Detect which cell encompasses the target text, then output its [X, Y] center coordinate. 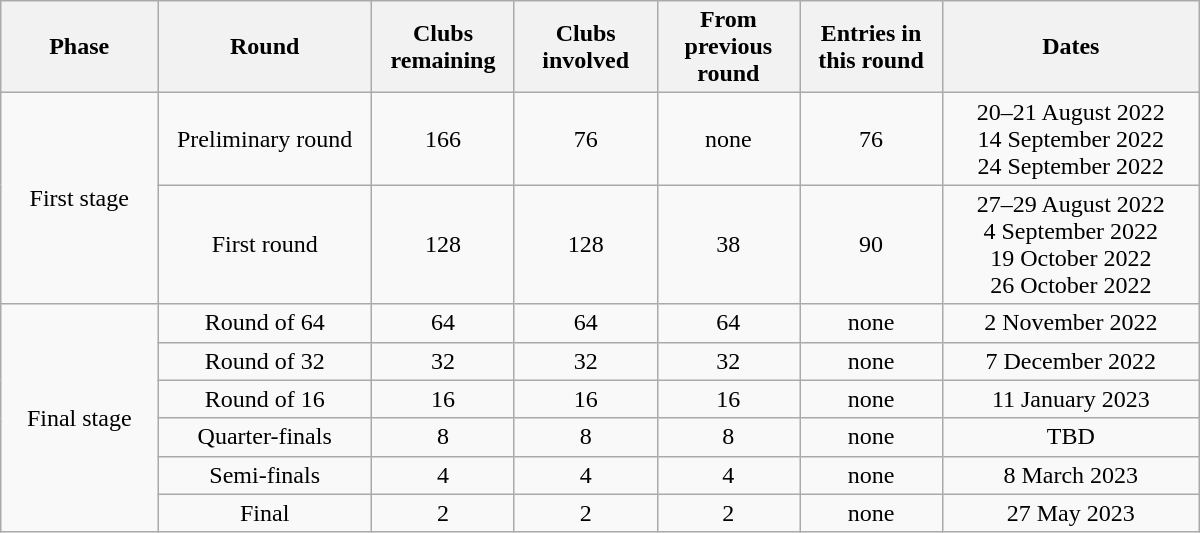
Final stage [80, 418]
27 May 2023 [1070, 513]
First round [265, 244]
166 [444, 139]
Round of 32 [265, 361]
First stage [80, 198]
Phase [80, 47]
Round [265, 47]
20–21 August 202214 September 202224 September 2022 [1070, 139]
38 [728, 244]
Quarter-finals [265, 437]
Entries in this round [872, 47]
90 [872, 244]
27–29 August 20224 September 202219 October 202226 October 2022 [1070, 244]
TBD [1070, 437]
From previous round [728, 47]
Clubs remaining [444, 47]
Round of 16 [265, 399]
Preliminary round [265, 139]
Dates [1070, 47]
7 December 2022 [1070, 361]
Semi-finals [265, 475]
11 January 2023 [1070, 399]
Final [265, 513]
2 November 2022 [1070, 323]
8 March 2023 [1070, 475]
Round of 64 [265, 323]
Clubs involved [586, 47]
